Pinpoint the cell where the given text exists, returning its (x, y) midpoint coordinate. 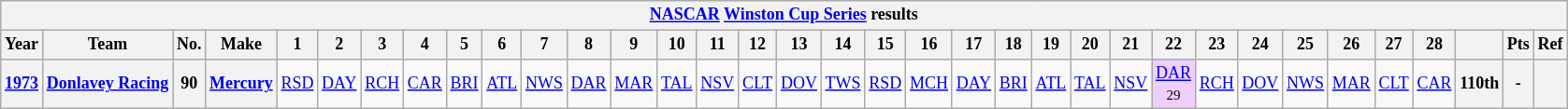
24 (1260, 45)
28 (1434, 45)
No. (189, 45)
Donlavey Racing (107, 84)
Mercury (241, 84)
5 (464, 45)
1973 (22, 84)
MCH (929, 84)
90 (189, 84)
22 (1174, 45)
Make (241, 45)
27 (1393, 45)
NASCAR Winston Cup Series results (784, 15)
13 (799, 45)
12 (757, 45)
19 (1051, 45)
Team (107, 45)
Pts (1518, 45)
21 (1131, 45)
9 (634, 45)
- (1518, 84)
15 (885, 45)
DAR (589, 84)
16 (929, 45)
DAR29 (1174, 84)
10 (677, 45)
1 (297, 45)
11 (718, 45)
Year (22, 45)
Ref (1550, 45)
4 (425, 45)
17 (973, 45)
23 (1216, 45)
6 (502, 45)
7 (544, 45)
8 (589, 45)
TWS (843, 84)
3 (382, 45)
20 (1090, 45)
14 (843, 45)
25 (1305, 45)
110th (1479, 84)
18 (1014, 45)
2 (339, 45)
26 (1351, 45)
